Determine the (x, y) coordinate at the center of the cell enclosing the given text.  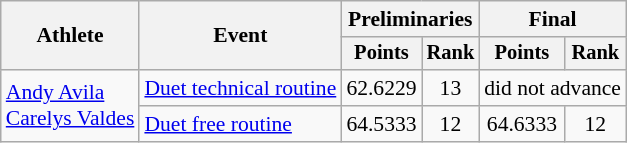
Preliminaries (410, 19)
Final (552, 19)
Andy AvilaCarelys Valdes (70, 106)
64.6333 (522, 124)
64.5333 (381, 124)
Duet free routine (240, 124)
Athlete (70, 36)
62.6229 (381, 88)
Event (240, 36)
did not advance (552, 88)
Duet technical routine (240, 88)
13 (451, 88)
